Capture the cell that displays the provided text and extract its [x, y] central coordinate. 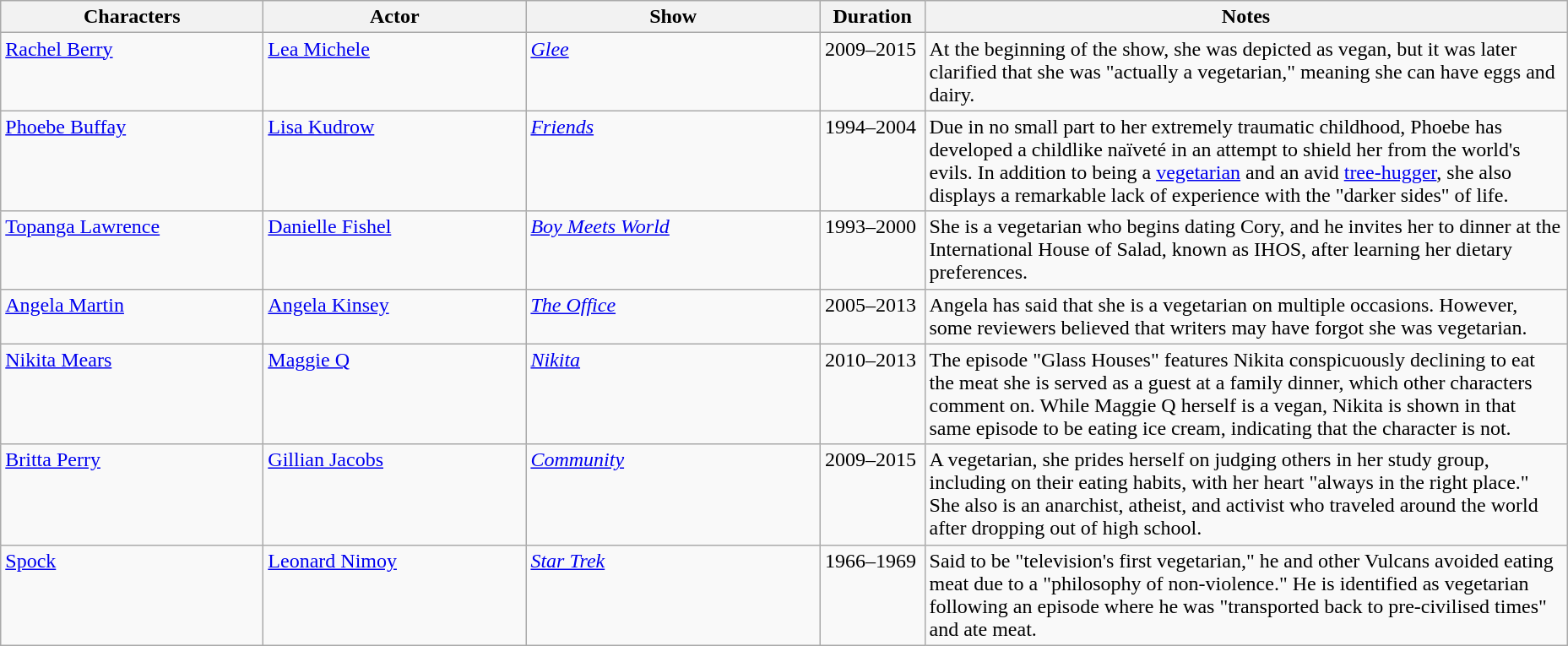
Danielle Fishel [395, 250]
Nikita Mears [132, 394]
Notes [1246, 17]
1993–2000 [872, 250]
1966–1969 [872, 594]
Star Trek [674, 594]
Friends [674, 160]
Lisa Kudrow [395, 160]
2010–2013 [872, 394]
Actor [395, 17]
Phoebe Buffay [132, 160]
Characters [132, 17]
Rachel Berry [132, 72]
Leonard Nimoy [395, 594]
Community [674, 495]
2005–2013 [872, 316]
Glee [674, 72]
Duration [872, 17]
Angela Kinsey [395, 316]
1994–2004 [872, 160]
Topanga Lawrence [132, 250]
Britta Perry [132, 495]
Lea Michele [395, 72]
Angela Martin [132, 316]
Angela has said that she is a vegetarian on multiple occasions. However, some reviewers believed that writers may have forgot she was vegetarian. [1246, 316]
Spock [132, 594]
Maggie Q [395, 394]
Boy Meets World [674, 250]
The Office [674, 316]
Gillian Jacobs [395, 495]
Show [674, 17]
Nikita [674, 394]
